Output the [X, Y] coordinate of the center of the cell containing the given text.  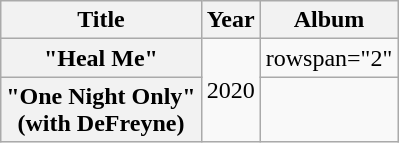
rowspan="2" [329, 58]
Year [230, 20]
"One Night Only"(with DeFreyne) [101, 110]
"Heal Me" [101, 58]
2020 [230, 90]
Album [329, 20]
Title [101, 20]
